Search for the cell housing the specified text and yield its (x, y) center coordinate. 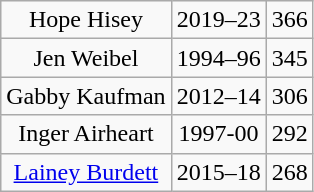
1997-00 (218, 134)
1994–96 (218, 58)
Lainey Burdett (86, 172)
2012–14 (218, 96)
Hope Hisey (86, 20)
268 (290, 172)
2015–18 (218, 172)
292 (290, 134)
Jen Weibel (86, 58)
Gabby Kaufman (86, 96)
2019–23 (218, 20)
345 (290, 58)
366 (290, 20)
306 (290, 96)
Inger Airheart (86, 134)
